Identify which cell holds the provided text, then report its (x, y) central coordinate. 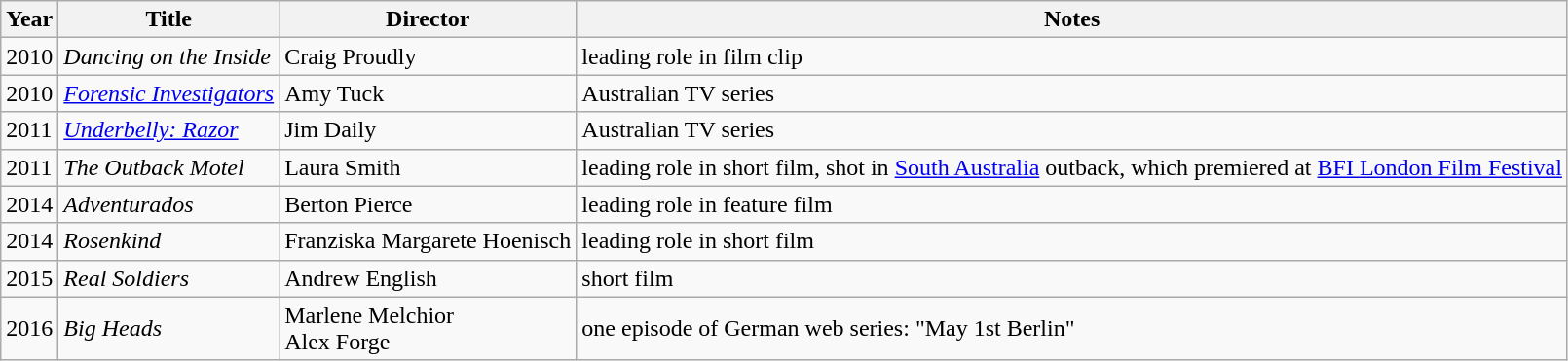
Notes (1072, 19)
one episode of German web series: "May 1st Berlin" (1072, 329)
Big Heads (169, 329)
Forensic Investigators (169, 93)
leading role in feature film (1072, 204)
Dancing on the Inside (169, 56)
Real Soldiers (169, 278)
leading role in film clip (1072, 56)
short film (1072, 278)
Year (29, 19)
Underbelly: Razor (169, 130)
Jim Daily (429, 130)
Andrew English (429, 278)
Laura Smith (429, 167)
Franziska Margarete Hoenisch (429, 241)
Berton Pierce (429, 204)
Craig Proudly (429, 56)
Rosenkind (169, 241)
leading role in short film (1072, 241)
Director (429, 19)
Title (169, 19)
2015 (29, 278)
Amy Tuck (429, 93)
Marlene MelchiorAlex Forge (429, 329)
leading role in short film, shot in South Australia outback, which premiered at BFI London Film Festival (1072, 167)
Adventurados (169, 204)
2016 (29, 329)
The Outback Motel (169, 167)
